Return [X, Y] of the center of cell containing provided text 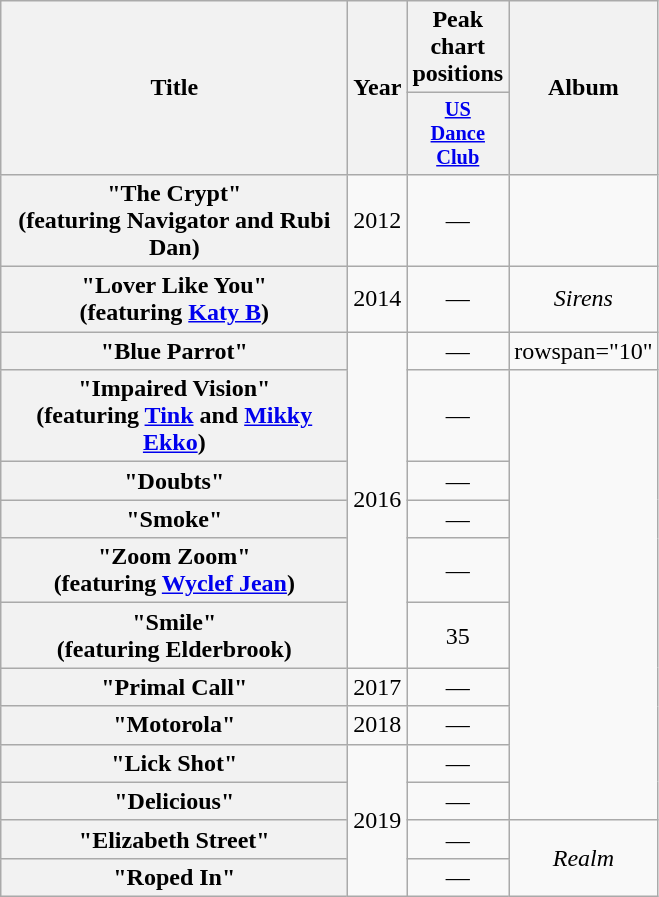
"Primal Call" [174, 687]
"Blue Parrot" [174, 351]
"Smile"(featuring Elderbrook) [174, 636]
"Lick Shot" [174, 763]
2014 [378, 300]
"The Crypt"(featuring Navigator and Rubi Dan) [174, 220]
2018 [378, 725]
Album [584, 88]
Year [378, 88]
"Doubts" [174, 481]
"Impaired Vision"(featuring Tink and Mikky Ekko) [174, 416]
"Smoke" [174, 519]
rowspan="10" [584, 351]
2016 [378, 500]
USDanceClub [458, 134]
"Elizabeth Street" [174, 839]
Peak chart positions [458, 47]
2012 [378, 220]
35 [458, 636]
"Zoom Zoom"(featuring Wyclef Jean) [174, 570]
2019 [378, 820]
2017 [378, 687]
"Lover Like You"(featuring Katy B) [174, 300]
"Roped In" [174, 877]
Title [174, 88]
"Delicious" [174, 801]
Realm [584, 858]
"Motorola" [174, 725]
Sirens [584, 300]
